Detect which cell encompasses the target text, then output its [X, Y] center coordinate. 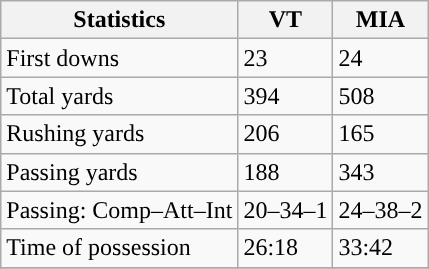
33:42 [380, 248]
188 [286, 172]
508 [380, 96]
23 [286, 58]
24–38–2 [380, 210]
Statistics [120, 20]
165 [380, 134]
Rushing yards [120, 134]
Passing: Comp–Att–Int [120, 210]
20–34–1 [286, 210]
VT [286, 20]
343 [380, 172]
394 [286, 96]
Passing yards [120, 172]
Total yards [120, 96]
First downs [120, 58]
26:18 [286, 248]
206 [286, 134]
Time of possession [120, 248]
24 [380, 58]
MIA [380, 20]
